From the cell containing the given text, extract its center point as [X, Y] coordinate. 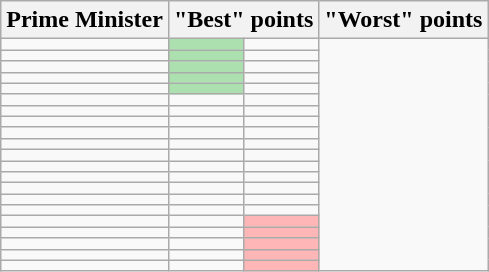
"Worst" points [404, 20]
"Best" points [243, 20]
Prime Minister [85, 20]
